From the cell containing the given text, extract its center point as [x, y] coordinate. 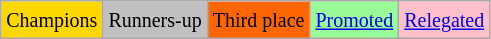
Third place [258, 20]
Promoted [354, 20]
Runners-up [155, 20]
Champions [52, 20]
Relegated [444, 20]
